For the text-containing cell, return its midpoint in (x, y) coordinate format. 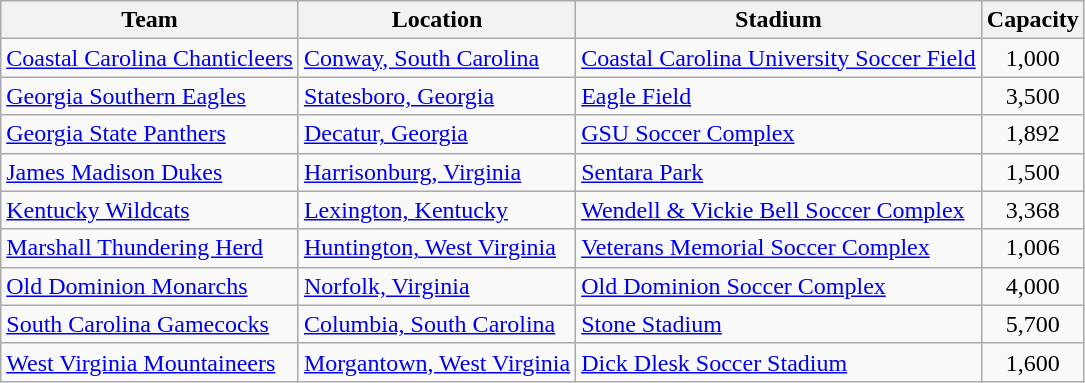
1,892 (1032, 134)
1,600 (1032, 362)
Marshall Thundering Herd (150, 248)
Stadium (779, 20)
Norfolk, Virginia (436, 286)
3,368 (1032, 210)
Veterans Memorial Soccer Complex (779, 248)
Columbia, South Carolina (436, 324)
Location (436, 20)
Harrisonburg, Virginia (436, 172)
Georgia State Panthers (150, 134)
Coastal Carolina Chanticleers (150, 58)
Georgia Southern Eagles (150, 96)
Conway, South Carolina (436, 58)
Old Dominion Soccer Complex (779, 286)
1,000 (1032, 58)
Statesboro, Georgia (436, 96)
Wendell & Vickie Bell Soccer Complex (779, 210)
Stone Stadium (779, 324)
Lexington, Kentucky (436, 210)
Capacity (1032, 20)
Dick Dlesk Soccer Stadium (779, 362)
GSU Soccer Complex (779, 134)
Eagle Field (779, 96)
Morgantown, West Virginia (436, 362)
West Virginia Mountaineers (150, 362)
Decatur, Georgia (436, 134)
Old Dominion Monarchs (150, 286)
3,500 (1032, 96)
James Madison Dukes (150, 172)
South Carolina Gamecocks (150, 324)
1,006 (1032, 248)
4,000 (1032, 286)
Kentucky Wildcats (150, 210)
Sentara Park (779, 172)
Team (150, 20)
Huntington, West Virginia (436, 248)
Coastal Carolina University Soccer Field (779, 58)
5,700 (1032, 324)
1,500 (1032, 172)
